Determine the [X, Y] coordinate at the center of the cell enclosing the given text.  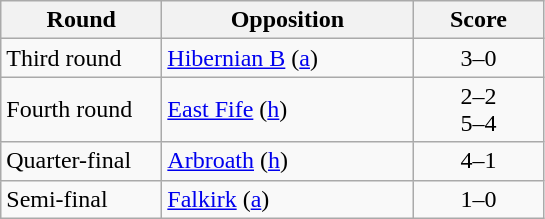
Falkirk (a) [288, 199]
Round [82, 20]
Third round [82, 58]
4–1 [478, 161]
Arbroath (h) [288, 161]
Opposition [288, 20]
Hibernian B (a) [288, 58]
East Fife (h) [288, 110]
1–0 [478, 199]
Quarter-final [82, 161]
Score [478, 20]
3–0 [478, 58]
2–2 5–4 [478, 110]
Fourth round [82, 110]
Semi-final [82, 199]
